Extract the [X, Y] coordinate from the center of the cell holding the provided text.  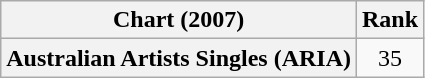
35 [390, 58]
Chart (2007) [179, 20]
Rank [390, 20]
Australian Artists Singles (ARIA) [179, 58]
